Return the (x, y) coordinate for the center point of the cell that contains the specified text.  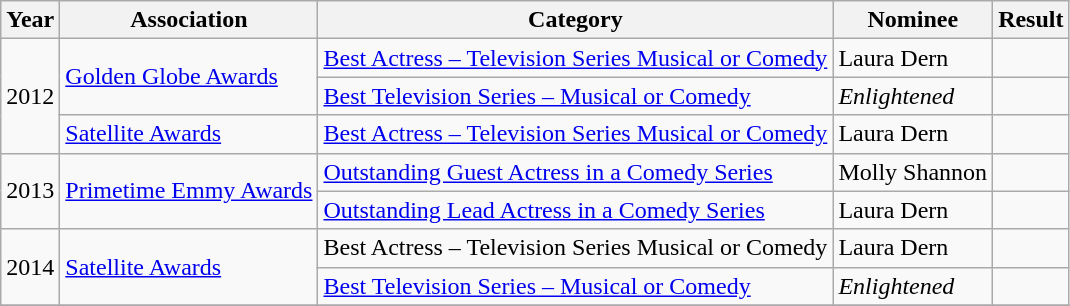
2014 (30, 267)
2013 (30, 191)
Outstanding Lead Actress in a Comedy Series (576, 210)
Association (189, 20)
2012 (30, 96)
Primetime Emmy Awards (189, 191)
Year (30, 20)
Category (576, 20)
Molly Shannon (913, 172)
Outstanding Guest Actress in a Comedy Series (576, 172)
Nominee (913, 20)
Golden Globe Awards (189, 77)
Result (1031, 20)
